Locate the cell with the specified text and output its (x, y) center coordinate. 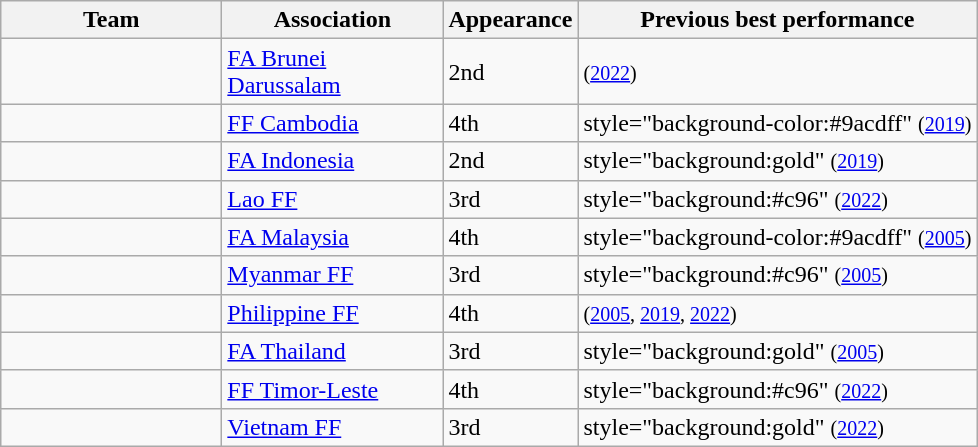
(2022) (778, 72)
Association (332, 20)
Previous best performance (778, 20)
FF Timor-Leste (332, 389)
style="background:gold" (2005) (778, 351)
FA Indonesia (332, 161)
style="background:gold" (2022) (778, 427)
Lao FF (332, 199)
FF Cambodia (332, 123)
FA Malaysia (332, 237)
Philippine FF (332, 313)
Appearance (510, 20)
style="background-color:#9acdff" (2019) (778, 123)
style="background:#c96" (2005) (778, 275)
FA Thailand (332, 351)
Myanmar FF (332, 275)
(2005, 2019, 2022) (778, 313)
FA Brunei Darussalam (332, 72)
style="background-color:#9acdff" (2005) (778, 237)
style="background:gold" (2019) (778, 161)
Team (112, 20)
Vietnam FF (332, 427)
